Return the [x, y] coordinate for the center point of the cell that contains the specified text.  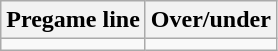
Over/under [210, 20]
Pregame line [74, 20]
